Return [X, Y] of the center of cell containing provided text 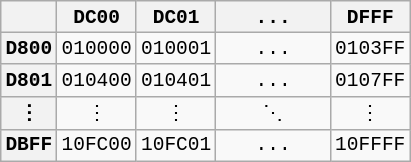
DC01 [176, 17]
10FFFF [370, 145]
0103FF [370, 49]
010400 [97, 80]
10FC00 [97, 145]
0107FF [370, 80]
DFFF [370, 17]
D800 [29, 49]
D801 [29, 80]
⋱ [274, 112]
010401 [176, 80]
010000 [97, 49]
10FC01 [176, 145]
010001 [176, 49]
DC00 [97, 17]
DBFF [29, 145]
